From the cell containing the given text, extract its center point as [X, Y] coordinate. 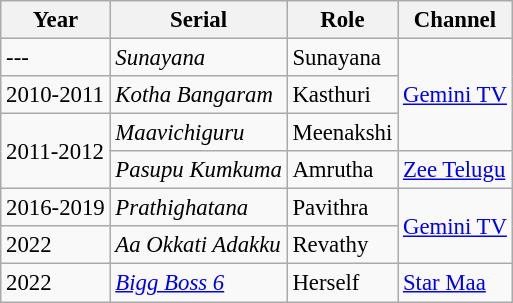
Bigg Boss 6 [198, 283]
Pavithra [342, 208]
Serial [198, 20]
--- [56, 58]
Aa Okkati Adakku [198, 245]
Revathy [342, 245]
Star Maa [456, 283]
Pasupu Kumkuma [198, 170]
Kasthuri [342, 95]
2016-2019 [56, 208]
Prathighatana [198, 208]
Channel [456, 20]
Zee Telugu [456, 170]
2011-2012 [56, 152]
Kotha Bangaram [198, 95]
Meenakshi [342, 133]
Year [56, 20]
Role [342, 20]
Amrutha [342, 170]
Herself [342, 283]
2010-2011 [56, 95]
Maavichiguru [198, 133]
